Extract the [X, Y] coordinate from the center of the cell holding the provided text.  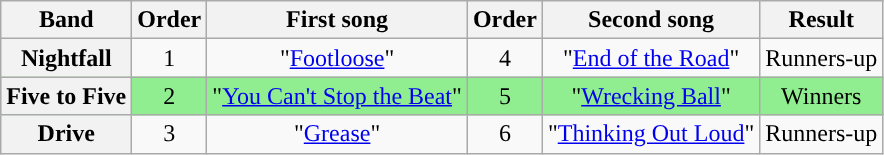
Drive [66, 134]
2 [170, 96]
4 [504, 58]
3 [170, 134]
"You Can't Stop the Beat" [338, 96]
Result [822, 20]
Five to Five [66, 96]
"End of the Road" [650, 58]
"Wrecking Ball" [650, 96]
"Thinking Out Loud" [650, 134]
First song [338, 20]
Winners [822, 96]
"Grease" [338, 134]
Second song [650, 20]
Band [66, 20]
Nightfall [66, 58]
6 [504, 134]
1 [170, 58]
5 [504, 96]
"Footloose" [338, 58]
